Search for the cell housing the specified text and yield its [x, y] center coordinate. 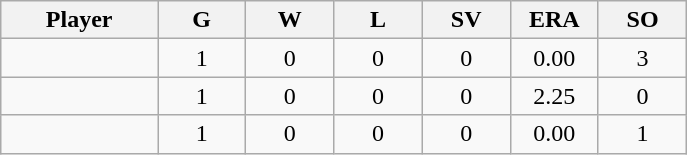
L [378, 20]
SO [642, 20]
Player [80, 20]
ERA [554, 20]
2.25 [554, 96]
SV [466, 20]
W [290, 20]
3 [642, 58]
G [202, 20]
